Scan for the cell matching the given text and deliver its [x, y] coordinate at center. 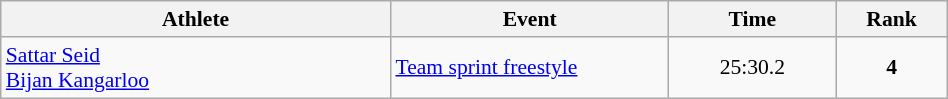
Team sprint freestyle [529, 68]
Athlete [196, 19]
25:30.2 [752, 68]
Rank [892, 19]
4 [892, 68]
Time [752, 19]
Sattar SeidBijan Kangarloo [196, 68]
Event [529, 19]
